From the cell containing the given text, extract its center point as [x, y] coordinate. 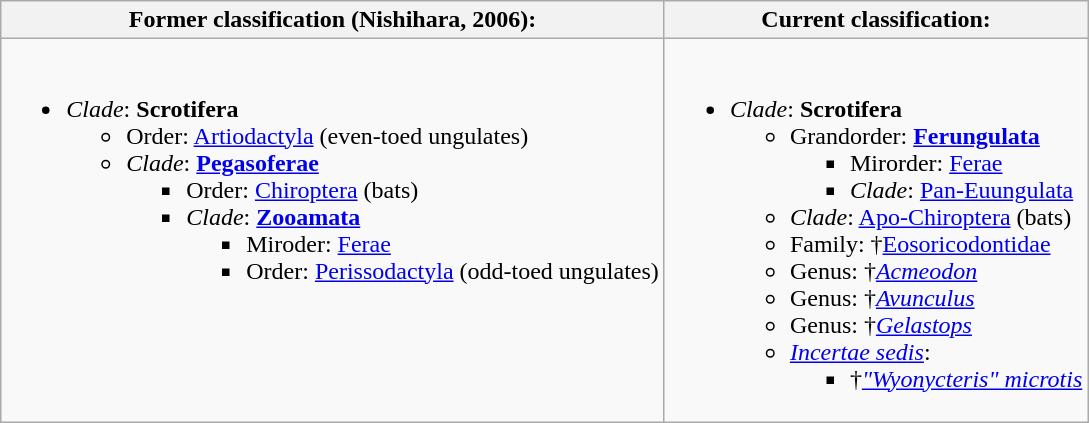
Former classification (Nishihara, 2006): [333, 20]
Current classification: [876, 20]
